For the text-containing cell, return its midpoint in (x, y) coordinate format. 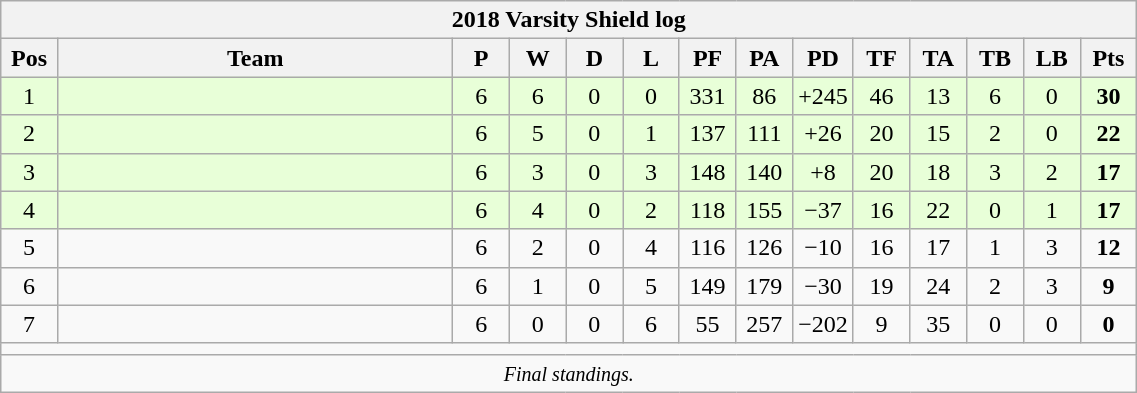
+8 (824, 172)
331 (708, 96)
140 (764, 172)
24 (938, 286)
+26 (824, 134)
55 (708, 324)
2018 Varsity Shield log (569, 20)
TA (938, 58)
126 (764, 248)
7 (30, 324)
149 (708, 286)
116 (708, 248)
−10 (824, 248)
P (482, 58)
148 (708, 172)
15 (938, 134)
257 (764, 324)
30 (1108, 96)
179 (764, 286)
137 (708, 134)
46 (882, 96)
−37 (824, 210)
−30 (824, 286)
Pts (1108, 58)
+245 (824, 96)
LB (1052, 58)
19 (882, 286)
PD (824, 58)
−202 (824, 324)
86 (764, 96)
W (538, 58)
Team (254, 58)
PF (708, 58)
PA (764, 58)
D (594, 58)
TF (882, 58)
TB (996, 58)
12 (1108, 248)
Pos (30, 58)
118 (708, 210)
L (652, 58)
35 (938, 324)
111 (764, 134)
155 (764, 210)
Final standings. (569, 373)
13 (938, 96)
18 (938, 172)
